From the cell containing the given text, extract its center point as [X, Y] coordinate. 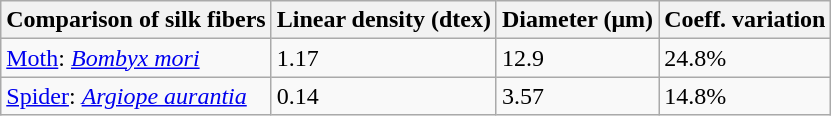
Diameter (μm) [577, 20]
Moth: Bombyx mori [136, 58]
Coeff. variation [745, 20]
0.14 [384, 96]
12.9 [577, 58]
24.8% [745, 58]
Spider: Argiope aurantia [136, 96]
1.17 [384, 58]
Linear density (dtex) [384, 20]
3.57 [577, 96]
Comparison of silk fibers [136, 20]
14.8% [745, 96]
